Find where the given text appears and provide that cell's center as [x, y] coordinate. 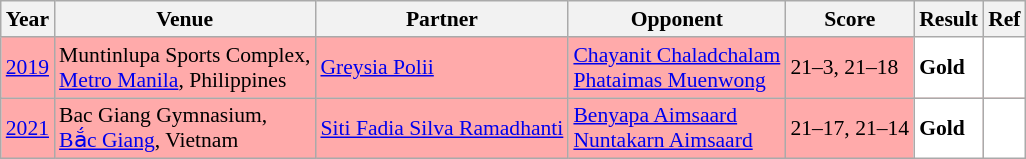
Score [850, 19]
Siti Fadia Silva Ramadhanti [442, 128]
Venue [184, 19]
Result [948, 19]
Muntinlupa Sports Complex,Metro Manila, Philippines [184, 68]
21–3, 21–18 [850, 68]
21–17, 21–14 [850, 128]
Ref [1004, 19]
2021 [28, 128]
Bac Giang Gymnasium,Bắc Giang, Vietnam [184, 128]
Chayanit Chaladchalam Phataimas Muenwong [676, 68]
Opponent [676, 19]
Partner [442, 19]
Year [28, 19]
2019 [28, 68]
Greysia Polii [442, 68]
Benyapa Aimsaard Nuntakarn Aimsaard [676, 128]
